Scan for the cell matching the given text and deliver its (X, Y) coordinate at center. 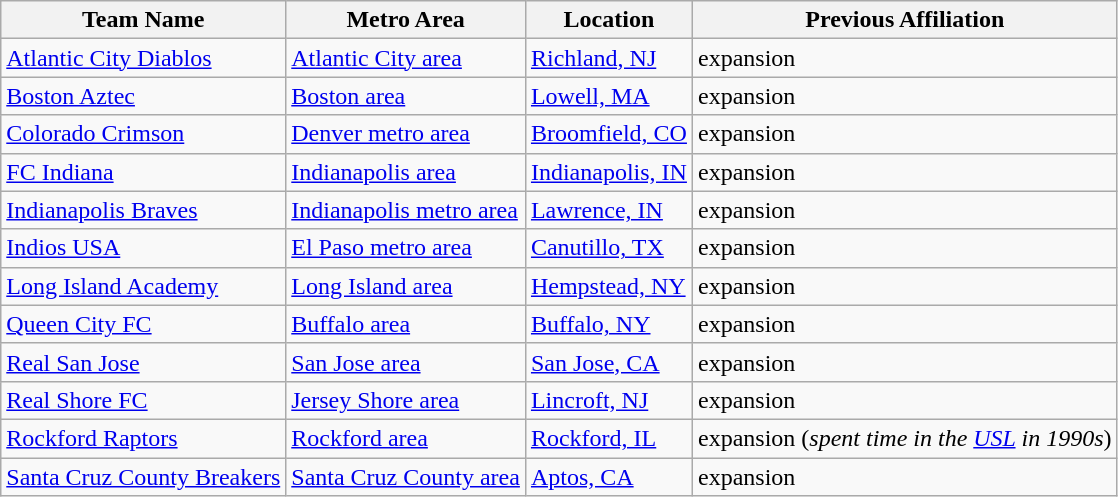
Rockford area (406, 438)
Aptos, CA (608, 477)
Indianapolis metro area (406, 210)
Richland, NJ (608, 58)
Indianapolis, IN (608, 172)
Real San Jose (144, 362)
Long Island Academy (144, 286)
Santa Cruz County area (406, 477)
Broomfield, CO (608, 134)
expansion (spent time in the USL in 1990s) (904, 438)
Atlantic City Diablos (144, 58)
Buffalo area (406, 324)
Hempstead, NY (608, 286)
Indianapolis Braves (144, 210)
San Jose, CA (608, 362)
Boston Aztec (144, 96)
Lawrence, IN (608, 210)
Canutillo, TX (608, 248)
Lincroft, NJ (608, 400)
Boston area (406, 96)
Colorado Crimson (144, 134)
Jersey Shore area (406, 400)
Team Name (144, 20)
Indios USA (144, 248)
Real Shore FC (144, 400)
Indianapolis area (406, 172)
Queen City FC (144, 324)
Denver metro area (406, 134)
Previous Affiliation (904, 20)
Rockford Raptors (144, 438)
Buffalo, NY (608, 324)
Metro Area (406, 20)
San Jose area (406, 362)
Rockford, IL (608, 438)
Santa Cruz County Breakers (144, 477)
El Paso metro area (406, 248)
Atlantic City area (406, 58)
Long Island area (406, 286)
Lowell, MA (608, 96)
FC Indiana (144, 172)
Location (608, 20)
